For the text-containing cell, return its midpoint in [X, Y] coordinate format. 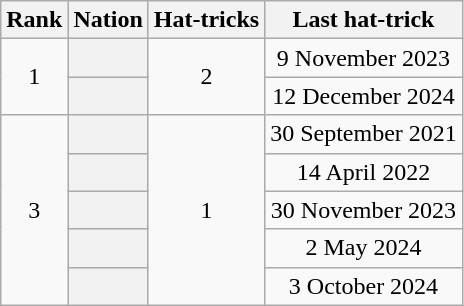
3 October 2024 [364, 286]
9 November 2023 [364, 58]
Nation [108, 20]
Last hat-trick [364, 20]
30 November 2023 [364, 210]
3 [34, 210]
14 April 2022 [364, 172]
Rank [34, 20]
2 May 2024 [364, 248]
2 [206, 77]
Hat-tricks [206, 20]
12 December 2024 [364, 96]
30 September 2021 [364, 134]
